Locate the cell with the specified text and output its [X, Y] center coordinate. 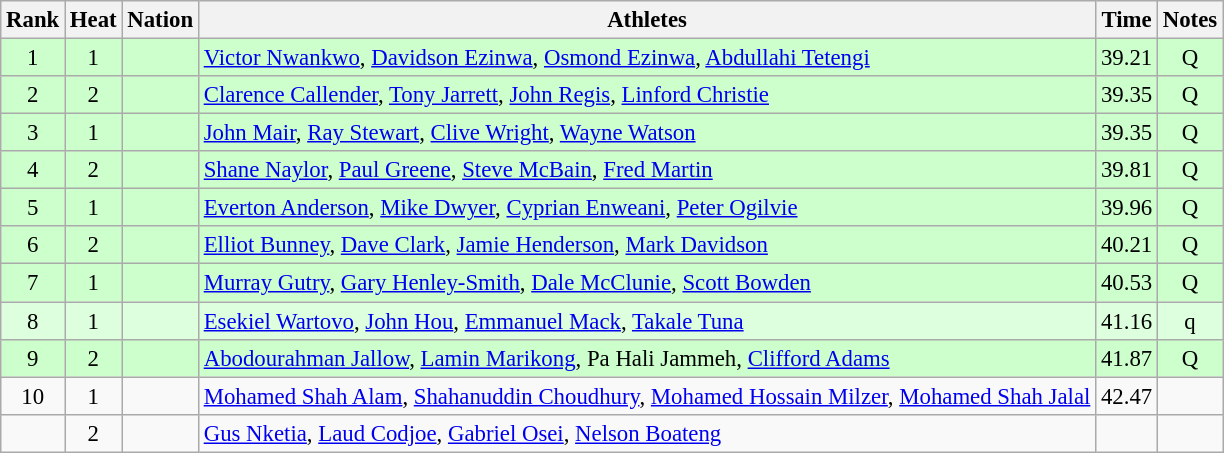
39.81 [1127, 170]
41.16 [1127, 321]
Shane Naylor, Paul Greene, Steve McBain, Fred Martin [646, 170]
39.96 [1127, 208]
39.21 [1127, 58]
Notes [1190, 20]
40.21 [1127, 245]
41.87 [1127, 358]
40.53 [1127, 283]
4 [33, 170]
Victor Nwankwo, Davidson Ezinwa, Osmond Ezinwa, Abdullahi Tetengi [646, 58]
Gus Nketia, Laud Codjoe, Gabriel Osei, Nelson Boateng [646, 433]
Time [1127, 20]
6 [33, 245]
8 [33, 321]
10 [33, 396]
Murray Gutry, Gary Henley-Smith, Dale McClunie, Scott Bowden [646, 283]
3 [33, 133]
Athletes [646, 20]
John Mair, Ray Stewart, Clive Wright, Wayne Watson [646, 133]
Mohamed Shah Alam, Shahanuddin Choudhury, Mohamed Hossain Milzer, Mohamed Shah Jalal [646, 396]
Heat [94, 20]
9 [33, 358]
Rank [33, 20]
Elliot Bunney, Dave Clark, Jamie Henderson, Mark Davidson [646, 245]
Clarence Callender, Tony Jarrett, John Regis, Linford Christie [646, 95]
42.47 [1127, 396]
5 [33, 208]
Nation [160, 20]
Esekiel Wartovo, John Hou, Emmanuel Mack, Takale Tuna [646, 321]
7 [33, 283]
Everton Anderson, Mike Dwyer, Cyprian Enweani, Peter Ogilvie [646, 208]
q [1190, 321]
Abodourahman Jallow, Lamin Marikong, Pa Hali Jammeh, Clifford Adams [646, 358]
